For the text-containing cell, return its midpoint in (x, y) coordinate format. 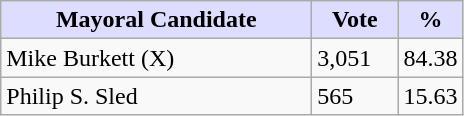
15.63 (430, 96)
% (430, 20)
Philip S. Sled (156, 96)
565 (355, 96)
Mayoral Candidate (156, 20)
84.38 (430, 58)
Mike Burkett (X) (156, 58)
3,051 (355, 58)
Vote (355, 20)
